Return the [x, y] coordinate for the center point of the cell that contains the specified text.  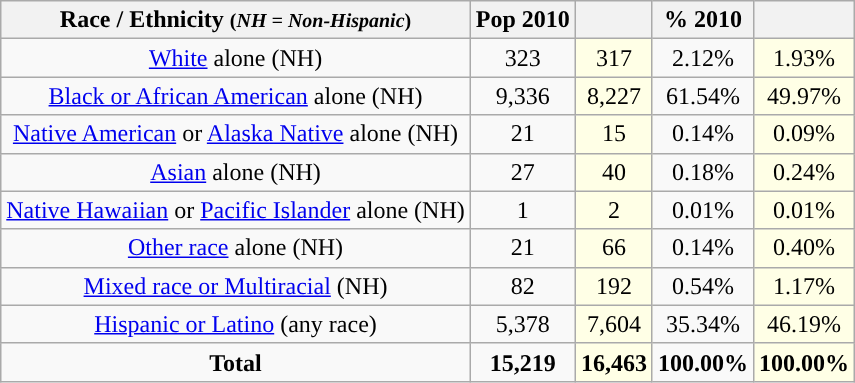
Native Hawaiian or Pacific Islander alone (NH) [236, 210]
White alone (NH) [236, 58]
Hispanic or Latino (any race) [236, 324]
Native American or Alaska Native alone (NH) [236, 134]
Mixed race or Multiracial (NH) [236, 286]
1.17% [804, 286]
5,378 [522, 324]
Other race alone (NH) [236, 248]
2 [614, 210]
15 [614, 134]
Total [236, 362]
2.12% [702, 58]
Asian alone (NH) [236, 172]
0.18% [702, 172]
Pop 2010 [522, 20]
40 [614, 172]
9,336 [522, 96]
7,604 [614, 324]
46.19% [804, 324]
82 [522, 286]
61.54% [702, 96]
0.09% [804, 134]
192 [614, 286]
35.34% [702, 324]
16,463 [614, 362]
0.54% [702, 286]
8,227 [614, 96]
317 [614, 58]
323 [522, 58]
0.40% [804, 248]
27 [522, 172]
Race / Ethnicity (NH = Non-Hispanic) [236, 20]
Black or African American alone (NH) [236, 96]
1.93% [804, 58]
15,219 [522, 362]
1 [522, 210]
0.24% [804, 172]
49.97% [804, 96]
66 [614, 248]
% 2010 [702, 20]
